Capture the cell that displays the provided text and extract its (X, Y) central coordinate. 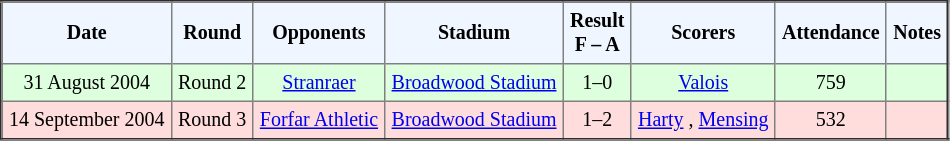
Notes (917, 33)
ResultF – A (597, 33)
Forfar Athletic (319, 120)
532 (830, 120)
1–2 (597, 120)
31 August 2004 (87, 83)
759 (830, 83)
Valois (703, 83)
1–0 (597, 83)
Attendance (830, 33)
Round (212, 33)
Stadium (474, 33)
Round 3 (212, 120)
Date (87, 33)
Opponents (319, 33)
Stranraer (319, 83)
Scorers (703, 33)
14 September 2004 (87, 120)
Harty , Mensing (703, 120)
Round 2 (212, 83)
